Pinpoint the cell where the given text exists, returning its (X, Y) midpoint coordinate. 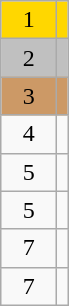
2 (29, 58)
1 (29, 20)
4 (29, 134)
3 (29, 96)
